Pinpoint the cell where the given text exists, returning its (x, y) midpoint coordinate. 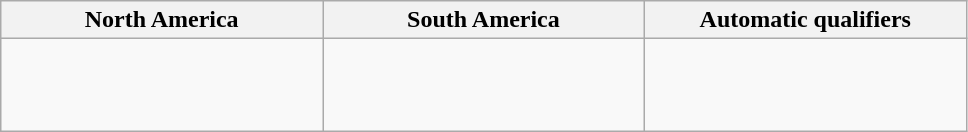
North America (162, 20)
Automatic qualifiers (805, 20)
South America (484, 20)
